Scan for the cell matching the given text and deliver its (X, Y) coordinate at center. 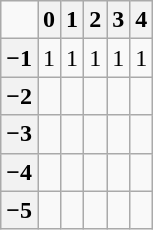
−3 (20, 134)
0 (50, 20)
2 (96, 20)
−2 (20, 96)
−1 (20, 58)
−5 (20, 210)
4 (142, 20)
3 (118, 20)
−4 (20, 172)
